Pinpoint the cell where the given text exists, returning its (X, Y) midpoint coordinate. 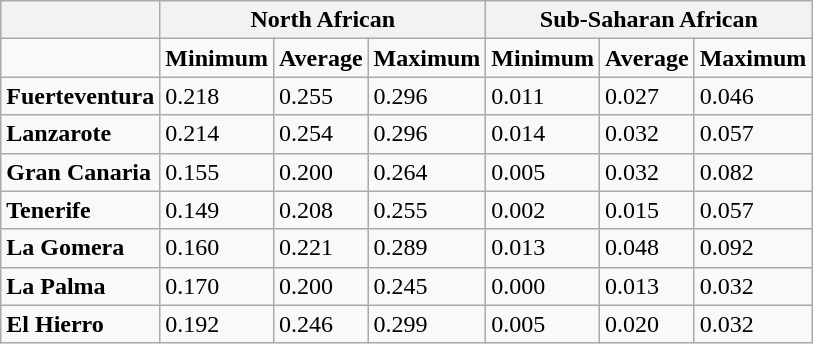
0.299 (427, 324)
0.192 (217, 324)
La Palma (80, 286)
0.155 (217, 172)
Tenerife (80, 210)
0.011 (543, 96)
0.170 (217, 286)
0.289 (427, 248)
0.092 (753, 248)
0.020 (648, 324)
0.002 (543, 210)
0.218 (217, 96)
0.015 (648, 210)
Gran Canaria (80, 172)
0.149 (217, 210)
0.264 (427, 172)
Lanzarote (80, 134)
0.048 (648, 248)
0.254 (322, 134)
North African (323, 20)
Fuerteventura (80, 96)
El Hierro (80, 324)
0.046 (753, 96)
0.214 (217, 134)
La Gomera (80, 248)
0.246 (322, 324)
0.245 (427, 286)
0.000 (543, 286)
0.014 (543, 134)
Sub-Saharan African (649, 20)
0.221 (322, 248)
0.082 (753, 172)
0.027 (648, 96)
0.160 (217, 248)
0.208 (322, 210)
